Detect which cell encompasses the target text, then output its (X, Y) center coordinate. 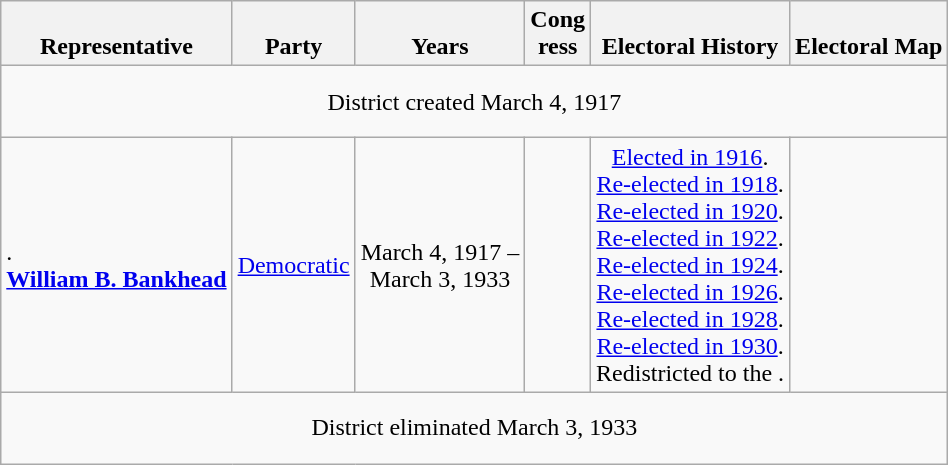
Party (294, 34)
.William B. Bankhead (116, 265)
District created March 4, 1917 (474, 102)
Electoral Map (869, 34)
District eliminated March 3, 1933 (474, 428)
Representative (116, 34)
Electoral History (690, 34)
Years (440, 34)
March 4, 1917 –March 3, 1933 (440, 265)
Congress (558, 34)
Democratic (294, 265)
